Detect which cell encompasses the target text, then output its [X, Y] center coordinate. 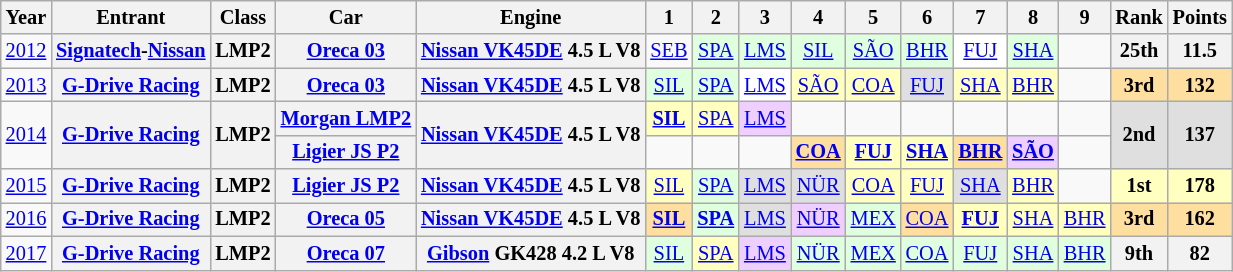
5 [874, 17]
3 [765, 17]
2012 [26, 51]
Rank [1138, 17]
9th [1138, 253]
9 [1085, 17]
Signatech-Nissan [130, 51]
2017 [26, 253]
Class [242, 17]
Year [26, 17]
132 [1200, 85]
1st [1138, 186]
8 [1033, 17]
Entrant [130, 17]
2014 [26, 134]
SEB [668, 51]
2 [716, 17]
Morgan LMP2 [346, 118]
2nd [1138, 134]
4 [818, 17]
Gibson GK428 4.2 L V8 [530, 253]
1 [668, 17]
Oreca 07 [346, 253]
Points [1200, 17]
7 [980, 17]
11.5 [1200, 51]
162 [1200, 219]
2016 [26, 219]
82 [1200, 253]
Oreca 05 [346, 219]
Car [346, 17]
137 [1200, 134]
2015 [26, 186]
6 [928, 17]
Engine [530, 17]
178 [1200, 186]
2013 [26, 85]
25th [1138, 51]
